Detect which cell encompasses the target text, then output its [x, y] center coordinate. 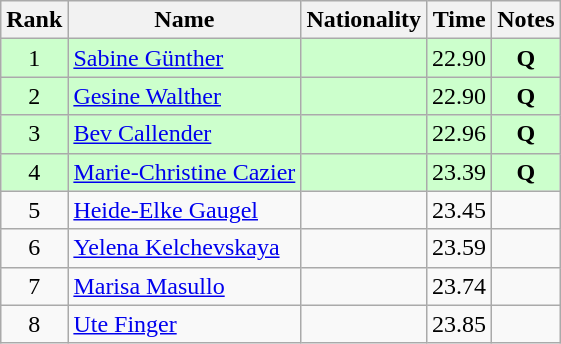
Rank [34, 20]
1 [34, 58]
Ute Finger [184, 324]
2 [34, 96]
Marisa Masullo [184, 286]
23.85 [460, 324]
8 [34, 324]
Time [460, 20]
23.45 [460, 210]
23.39 [460, 172]
4 [34, 172]
3 [34, 134]
Marie-Christine Cazier [184, 172]
5 [34, 210]
Nationality [364, 20]
Notes [526, 20]
23.74 [460, 286]
Name [184, 20]
23.59 [460, 248]
22.96 [460, 134]
7 [34, 286]
6 [34, 248]
Sabine Günther [184, 58]
Bev Callender [184, 134]
Heide-Elke Gaugel [184, 210]
Gesine Walther [184, 96]
Yelena Kelchevskaya [184, 248]
